Return the [x, y] coordinate for the center point of the cell that contains the specified text.  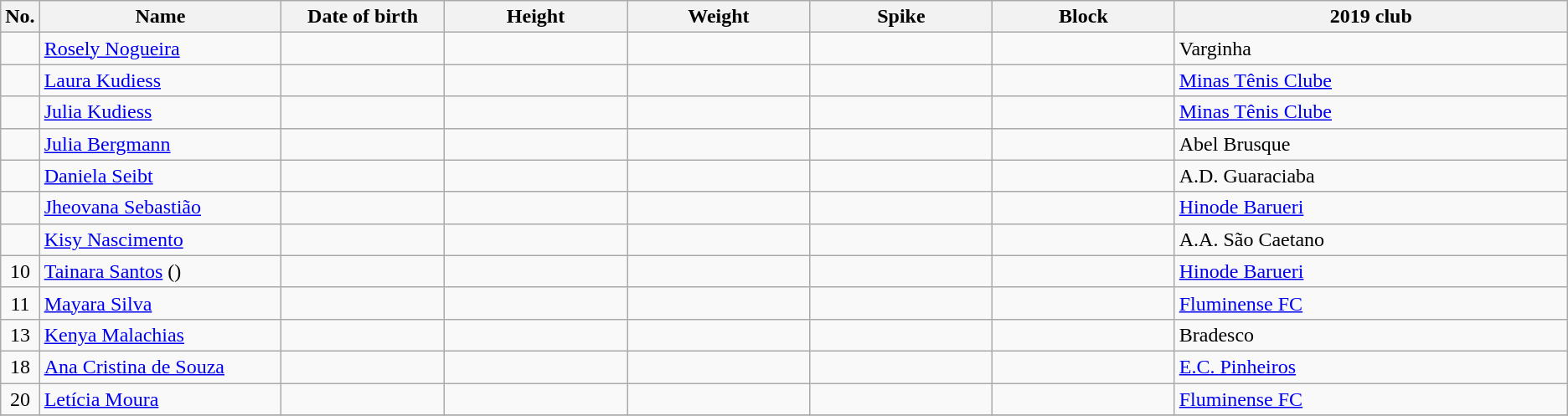
A.A. São Caetano [1370, 239]
Weight [719, 17]
Julia Bergmann [161, 144]
Block [1084, 17]
10 [20, 271]
Height [535, 17]
Spike [901, 17]
Mayara Silva [161, 303]
Laura Kudiess [161, 80]
E.C. Pinheiros [1370, 367]
Ana Cristina de Souza [161, 367]
11 [20, 303]
Date of birth [364, 17]
13 [20, 335]
2019 club [1370, 17]
Abel Brusque [1370, 144]
Julia Kudiess [161, 112]
Daniela Seibt [161, 176]
Tainara Santos () [161, 271]
Rosely Nogueira [161, 49]
18 [20, 367]
Name [161, 17]
Kisy Nascimento [161, 239]
20 [20, 399]
Letícia Moura [161, 399]
Bradesco [1370, 335]
A.D. Guaraciaba [1370, 176]
Kenya Malachias [161, 335]
Jheovana Sebastião [161, 208]
No. [20, 17]
Varginha [1370, 49]
